Return (x, y) of the center of cell containing provided text 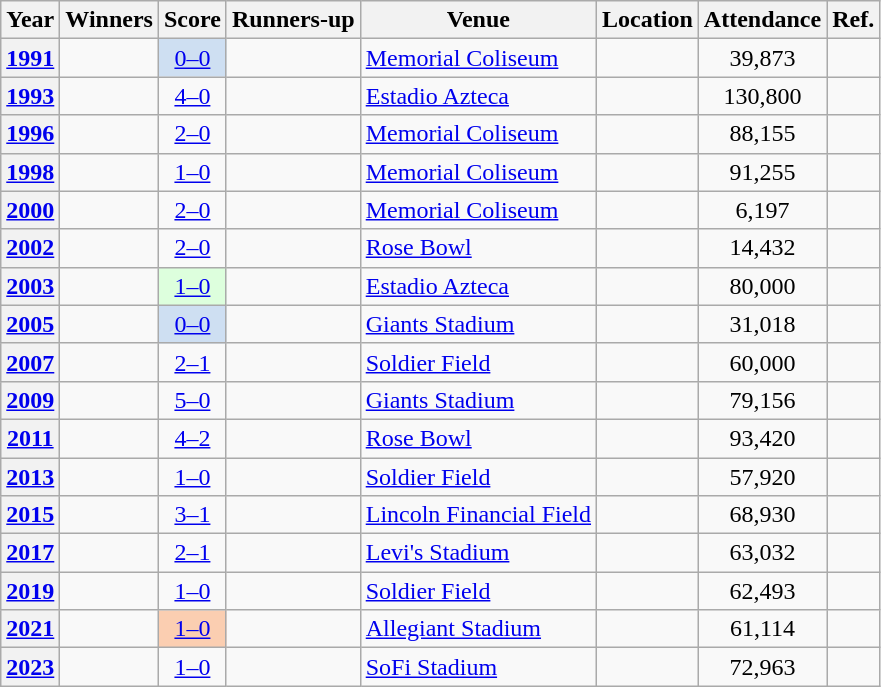
2009 (30, 400)
2021 (30, 629)
1991 (30, 58)
2015 (30, 515)
SoFi Stadium (478, 667)
2011 (30, 438)
91,255 (762, 172)
5–0 (192, 400)
2023 (30, 667)
Venue (478, 20)
3–1 (192, 515)
6,197 (762, 210)
1993 (30, 96)
130,800 (762, 96)
14,432 (762, 248)
39,873 (762, 58)
2013 (30, 477)
Attendance (762, 20)
Winners (110, 20)
Lincoln Financial Field (478, 515)
57,920 (762, 477)
2019 (30, 591)
60,000 (762, 362)
Levi's Stadium (478, 553)
Runners-up (293, 20)
72,963 (762, 667)
Ref. (854, 20)
2007 (30, 362)
2005 (30, 324)
2017 (30, 553)
88,155 (762, 134)
1996 (30, 134)
79,156 (762, 400)
62,493 (762, 591)
63,032 (762, 553)
Location (648, 20)
Year (30, 20)
68,930 (762, 515)
4–0 (192, 96)
2002 (30, 248)
Score (192, 20)
61,114 (762, 629)
2003 (30, 286)
4–2 (192, 438)
31,018 (762, 324)
2000 (30, 210)
Allegiant Stadium (478, 629)
80,000 (762, 286)
93,420 (762, 438)
1998 (30, 172)
